Return the (x, y) coordinate for the center point of the cell that contains the specified text.  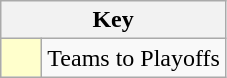
Teams to Playoffs (134, 58)
Key (114, 20)
